Determine the [x, y] coordinate at the center of the cell enclosing the given text.  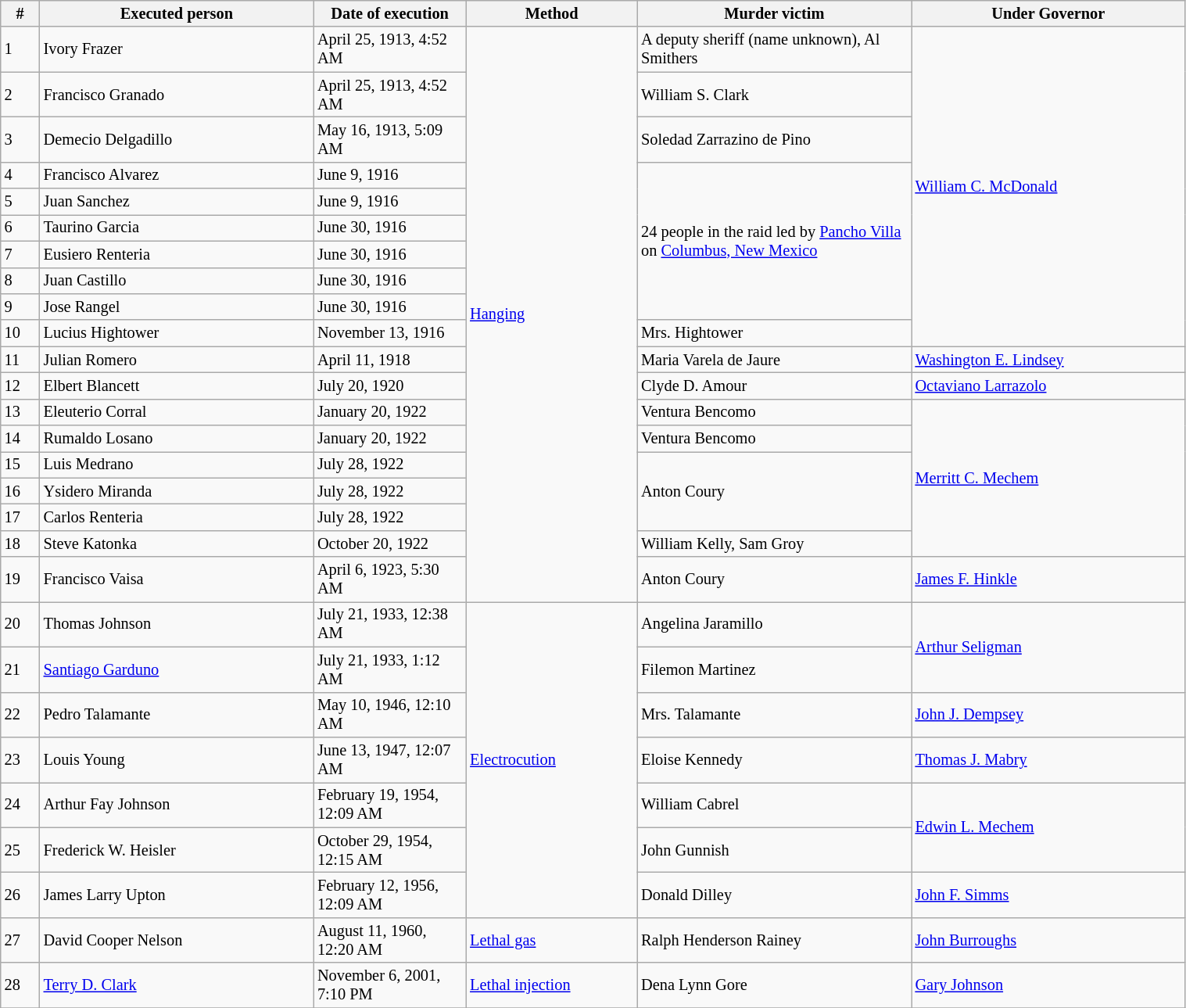
14 [20, 439]
Edwin L. Mechem [1048, 827]
Maria Varela de Jaure [774, 360]
Eloise Kennedy [774, 759]
August 11, 1960, 12:20 AM [389, 940]
3 [20, 139]
Arthur Seligman [1048, 646]
Jose Rangel [177, 307]
Juan Castillo [177, 281]
Mrs. Talamante [774, 715]
July 21, 1933, 1:12 AM [389, 669]
Pedro Talamante [177, 715]
Method [552, 13]
John J. Dempsey [1048, 715]
12 [20, 386]
Dena Lynn Gore [774, 985]
Santiago Garduno [177, 669]
Eleuterio Corral [177, 412]
Angelina Jaramillo [774, 624]
Carlos Renteria [177, 517]
24 [20, 805]
Elbert Blancett [177, 386]
Lethal gas [552, 940]
21 [20, 669]
13 [20, 412]
Frederick W. Heisler [177, 850]
November 6, 2001, 7:10 PM [389, 985]
4 [20, 175]
27 [20, 940]
Under Governor [1048, 13]
October 20, 1922 [389, 543]
Octaviano Larrazolo [1048, 386]
10 [20, 333]
Ralph Henderson Rainey [774, 940]
William C. McDonald [1048, 186]
Steve Katonka [177, 543]
Donald Dilley [774, 895]
Murder victim [774, 13]
Soledad Zarrazino de Pino [774, 139]
February 19, 1954, 12:09 AM [389, 805]
James F. Hinkle [1048, 579]
John Burroughs [1048, 940]
Francisco Granado [177, 95]
18 [20, 543]
# [20, 13]
16 [20, 491]
Francisco Alvarez [177, 175]
Mrs. Hightower [774, 333]
Eusiero Renteria [177, 254]
John F. Simms [1048, 895]
October 29, 1954, 12:15 AM [389, 850]
Date of execution [389, 13]
James Larry Upton [177, 895]
William Cabrel [774, 805]
November 13, 1916 [389, 333]
Terry D. Clark [177, 985]
July 21, 1933, 12:38 AM [389, 624]
Filemon Martinez [774, 669]
Rumaldo Losano [177, 439]
May 16, 1913, 5:09 AM [389, 139]
28 [20, 985]
17 [20, 517]
Merritt C. Mechem [1048, 478]
February 12, 1956, 12:09 AM [389, 895]
20 [20, 624]
Thomas J. Mabry [1048, 759]
7 [20, 254]
Gary Johnson [1048, 985]
May 10, 1946, 12:10 AM [389, 715]
15 [20, 465]
6 [20, 228]
26 [20, 895]
19 [20, 579]
Hanging [552, 314]
9 [20, 307]
25 [20, 850]
April 11, 1918 [389, 360]
1 [20, 49]
23 [20, 759]
July 20, 1920 [389, 386]
Luis Medrano [177, 465]
Julian Romero [177, 360]
Washington E. Lindsey [1048, 360]
Juan Sanchez [177, 202]
Ysidero Miranda [177, 491]
William S. Clark [774, 95]
David Cooper Nelson [177, 940]
John Gunnish [774, 850]
8 [20, 281]
William Kelly, Sam Groy [774, 543]
Louis Young [177, 759]
Demecio Delgadillo [177, 139]
Taurino Garcia [177, 228]
Executed person [177, 13]
Lethal injection [552, 985]
5 [20, 202]
2 [20, 95]
Francisco Vaisa [177, 579]
Arthur Fay Johnson [177, 805]
Electrocution [552, 759]
Lucius Hightower [177, 333]
April 6, 1923, 5:30 AM [389, 579]
Ivory Frazer [177, 49]
11 [20, 360]
Clyde D. Amour [774, 386]
A deputy sheriff (name unknown), Al Smithers [774, 49]
24 people in the raid led by Pancho Villa on Columbus, New Mexico [774, 241]
June 13, 1947, 12:07 AM [389, 759]
22 [20, 715]
Thomas Johnson [177, 624]
